Capture the cell that displays the provided text and extract its (x, y) central coordinate. 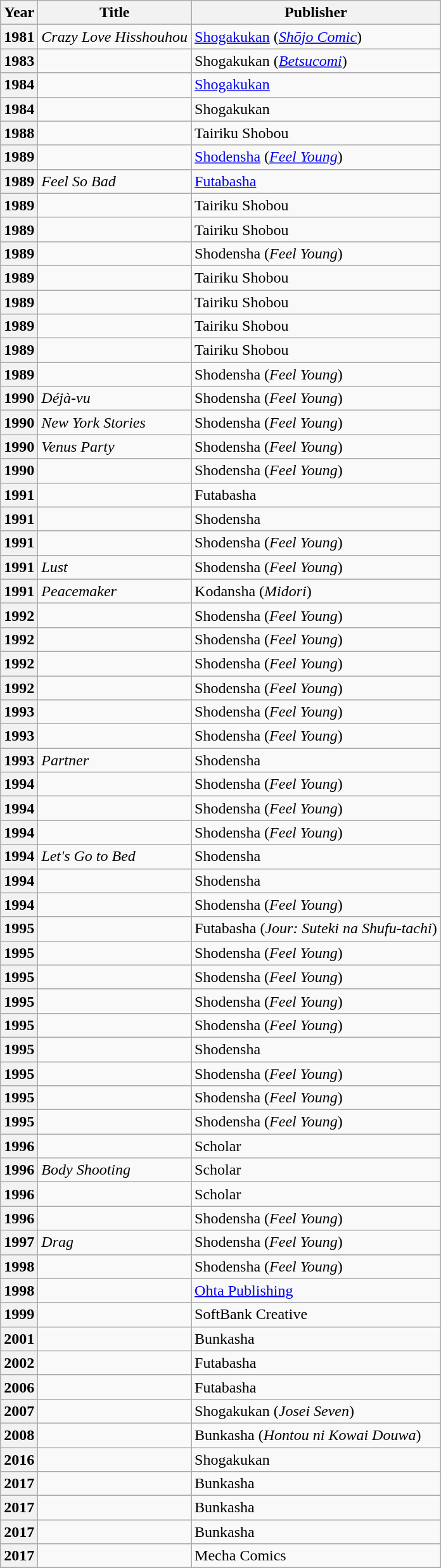
1981 (19, 37)
Bunkasha (Hontou ni Kowai Douwa) (316, 1435)
Déjà-vu (115, 398)
2002 (19, 1363)
Feel So Bad (115, 181)
Shogakukan (Betsucomi) (316, 61)
SoftBank Creative (316, 1315)
Peacemaker (115, 591)
1988 (19, 133)
2016 (19, 1459)
Crazy Love Hisshouhou (115, 37)
Lust (115, 567)
1999 (19, 1315)
2006 (19, 1387)
Mecha Comics (316, 1556)
Shogakukan (Josei Seven) (316, 1411)
Let's Go to Bed (115, 857)
Ohta Publishing (316, 1291)
2007 (19, 1411)
Body Shooting (115, 1170)
Kodansha (Midori) (316, 591)
Venus Party (115, 447)
Futabasha (Jour: Suteki na Shufu-tachi) (316, 929)
2001 (19, 1339)
Partner (115, 760)
Shogakukan (Shōjo Comic) (316, 37)
Publisher (316, 13)
Drag (115, 1242)
Title (115, 13)
1983 (19, 61)
2008 (19, 1435)
New York Stories (115, 423)
1997 (19, 1242)
Year (19, 13)
